Identify which cell holds the provided text, then report its [X, Y] central coordinate. 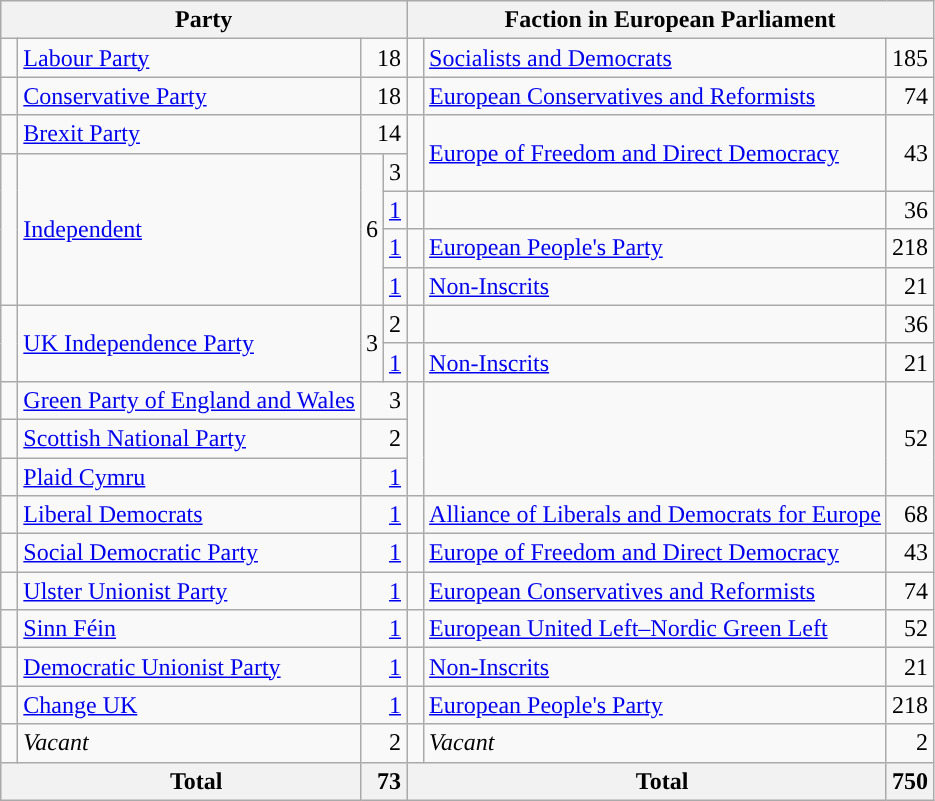
Change UK [190, 705]
6 [372, 229]
Plaid Cymru [190, 477]
Social Democratic Party [190, 553]
Scottish National Party [190, 438]
750 [910, 781]
Sinn Féin [190, 629]
68 [910, 515]
Democratic Unionist Party [190, 667]
UK Independence Party [190, 343]
Labour Party [190, 58]
European United Left–Nordic Green Left [656, 629]
73 [383, 781]
Independent [190, 229]
Party [204, 20]
14 [383, 134]
185 [910, 58]
Ulster Unionist Party [190, 591]
Liberal Democrats [190, 515]
Faction in European Parliament [670, 20]
Brexit Party [190, 134]
Green Party of England and Wales [190, 400]
Alliance of Liberals and Democrats for Europe [656, 515]
Conservative Party [190, 96]
Socialists and Democrats [656, 58]
